Identify which cell holds the provided text, then report its (x, y) central coordinate. 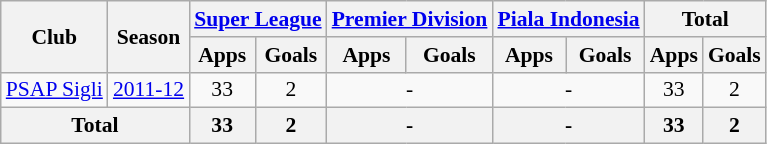
Season (148, 36)
Club (54, 36)
PSAP Sigli (54, 90)
Piala Indonesia (568, 19)
2011-12 (148, 90)
Super League (258, 19)
Premier Division (410, 19)
